Detect which cell encompasses the target text, then output its (x, y) center coordinate. 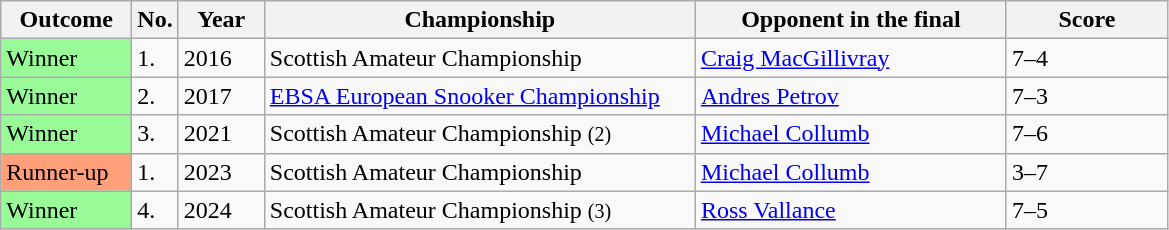
3. (155, 134)
2017 (221, 96)
Scottish Amateur Championship (2) (480, 134)
Outcome (66, 20)
7–3 (1086, 96)
4. (155, 210)
7–6 (1086, 134)
7–4 (1086, 58)
2016 (221, 58)
2. (155, 96)
Andres Petrov (850, 96)
2021 (221, 134)
2023 (221, 172)
2024 (221, 210)
Ross Vallance (850, 210)
Championship (480, 20)
Scottish Amateur Championship (3) (480, 210)
EBSA European Snooker Championship (480, 96)
Opponent in the final (850, 20)
Score (1086, 20)
Runner-up (66, 172)
Year (221, 20)
3–7 (1086, 172)
7–5 (1086, 210)
No. (155, 20)
Craig MacGillivray (850, 58)
